Output the [x, y] coordinate of the center of the cell containing the given text.  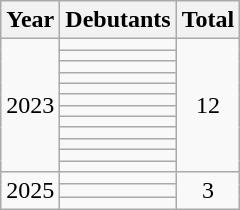
2025 [30, 191]
Year [30, 20]
3 [208, 191]
2023 [30, 106]
Total [208, 20]
12 [208, 106]
Debutants [118, 20]
